Detect which cell encompasses the target text, then output its [x, y] center coordinate. 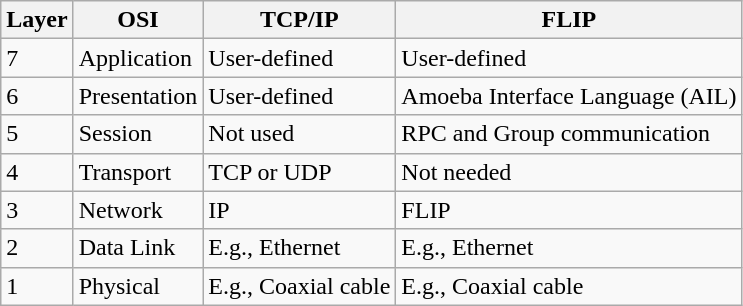
6 [37, 96]
5 [37, 134]
Layer [37, 20]
TCP or UDP [300, 172]
1 [37, 286]
IP [300, 210]
TCP/IP [300, 20]
Session [138, 134]
7 [37, 58]
2 [37, 248]
Physical [138, 286]
Network [138, 210]
3 [37, 210]
Data Link [138, 248]
Amoeba Interface Language (AIL) [569, 96]
Presentation [138, 96]
Not used [300, 134]
Transport [138, 172]
Application [138, 58]
4 [37, 172]
RPC and Group communication [569, 134]
Not needed [569, 172]
OSI [138, 20]
